For the text-containing cell, return its midpoint in (x, y) coordinate format. 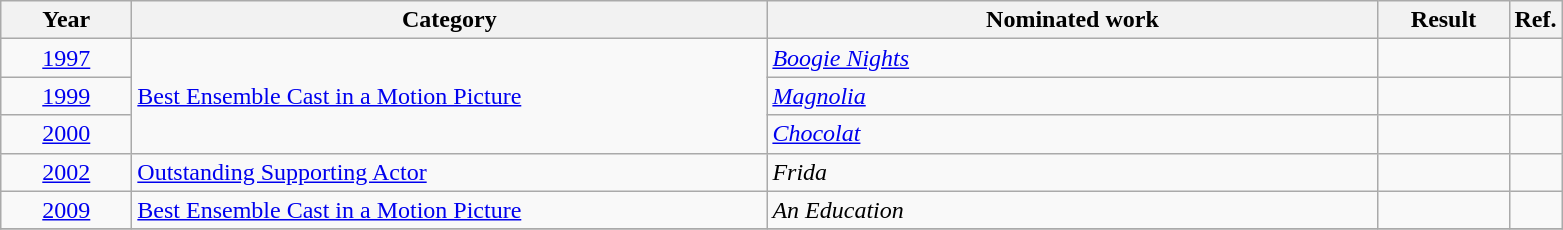
Category (450, 20)
Boogie Nights (1072, 58)
Result (1444, 20)
1999 (66, 96)
An Education (1072, 210)
Magnolia (1072, 96)
2000 (66, 134)
Frida (1072, 172)
2009 (66, 210)
Ref. (1536, 20)
Nominated work (1072, 20)
Outstanding Supporting Actor (450, 172)
Chocolat (1072, 134)
1997 (66, 58)
2002 (66, 172)
Year (66, 20)
